Identify which cell holds the provided text, then report its [x, y] central coordinate. 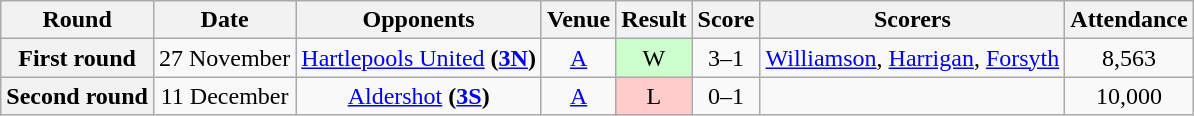
8,563 [1129, 58]
Second round [78, 96]
27 November [224, 58]
W [654, 58]
Opponents [419, 20]
Attendance [1129, 20]
Result [654, 20]
Scorers [912, 20]
Round [78, 20]
Williamson, Harrigan, Forsyth [912, 58]
Aldershot (3S) [419, 96]
L [654, 96]
0–1 [726, 96]
Date [224, 20]
11 December [224, 96]
Hartlepools United (3N) [419, 58]
Score [726, 20]
10,000 [1129, 96]
First round [78, 58]
Venue [578, 20]
3–1 [726, 58]
